Pinpoint the cell where the given text exists, returning its (X, Y) midpoint coordinate. 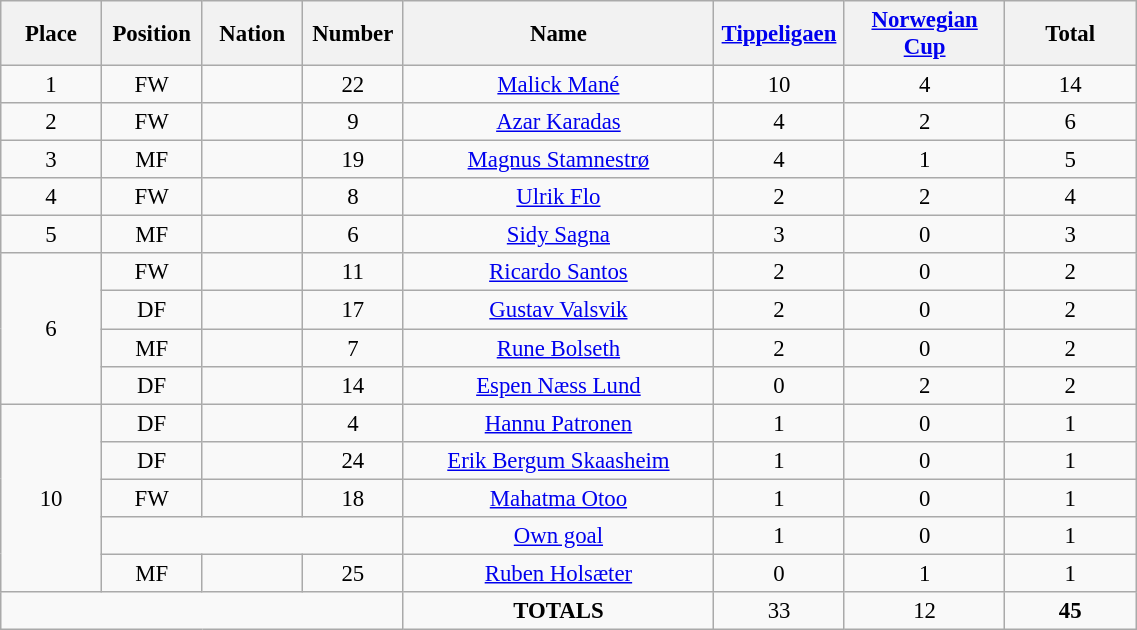
19 (354, 160)
7 (354, 348)
9 (354, 122)
Azar Karadas (558, 122)
Position (152, 34)
45 (1070, 611)
TOTALS (558, 611)
Total (1070, 34)
Erik Bergum Skaasheim (558, 460)
Malick Mané (558, 85)
Sidy Sagna (558, 235)
Number (354, 34)
Ulrik Flo (558, 197)
18 (354, 498)
Espen Næss Lund (558, 385)
Tippeligaen (780, 34)
24 (354, 460)
Nation (252, 34)
33 (780, 611)
Norwegian Cup (924, 34)
8 (354, 197)
22 (354, 85)
Place (52, 34)
Ricardo Santos (558, 273)
Own goal (558, 536)
Rune Bolseth (558, 348)
Magnus Stamnestrø (558, 160)
11 (354, 273)
25 (354, 573)
Hannu Patronen (558, 423)
Name (558, 34)
Mahatma Otoo (558, 498)
Ruben Holsæter (558, 573)
12 (924, 611)
17 (354, 310)
Gustav Valsvik (558, 310)
